Find where the given text appears and provide that cell's center as (x, y) coordinate. 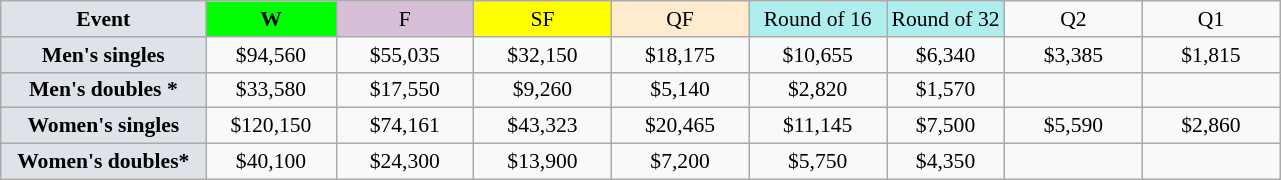
$1,815 (1211, 55)
$94,560 (271, 55)
$24,300 (405, 162)
$2,820 (818, 90)
$74,161 (405, 126)
F (405, 19)
$6,340 (945, 55)
Round of 32 (945, 19)
$9,260 (543, 90)
Women's doubles* (104, 162)
Round of 16 (818, 19)
$1,570 (945, 90)
$43,323 (543, 126)
$5,750 (818, 162)
$11,145 (818, 126)
Men's doubles * (104, 90)
$5,140 (680, 90)
$5,590 (1074, 126)
Men's singles (104, 55)
$13,900 (543, 162)
$40,100 (271, 162)
$10,655 (818, 55)
Q2 (1074, 19)
$7,200 (680, 162)
Q1 (1211, 19)
$17,550 (405, 90)
$55,035 (405, 55)
W (271, 19)
$120,150 (271, 126)
QF (680, 19)
Women's singles (104, 126)
$18,175 (680, 55)
$7,500 (945, 126)
Event (104, 19)
$32,150 (543, 55)
$2,860 (1211, 126)
$3,385 (1074, 55)
$4,350 (945, 162)
SF (543, 19)
$33,580 (271, 90)
$20,465 (680, 126)
